Detect which cell encompasses the target text, then output its (x, y) center coordinate. 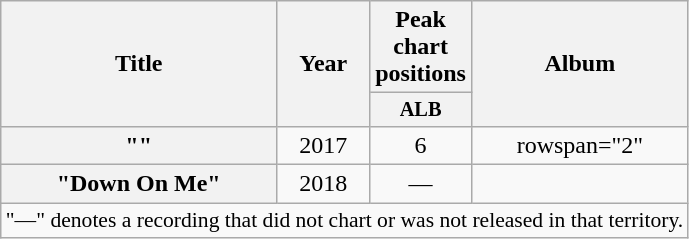
ALB (421, 110)
"" (139, 145)
Year (324, 64)
"—" denotes a recording that did not chart or was not released in that territory. (345, 221)
"Down On Me" (139, 184)
Album (580, 64)
rowspan="2" (580, 145)
Title (139, 64)
— (421, 184)
6 (421, 145)
2017 (324, 145)
2018 (324, 184)
Peakchartpositions (421, 47)
